For the text-containing cell, return its midpoint in [x, y] coordinate format. 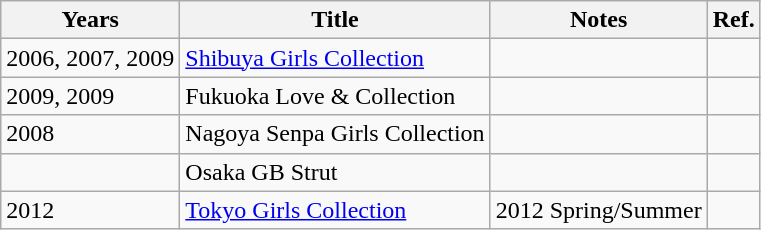
2008 [90, 134]
Ref. [734, 20]
2012 Spring/Summer [598, 210]
Nagoya Senpa Girls Collection [335, 134]
Tokyo Girls Collection [335, 210]
2009, 2009 [90, 96]
Notes [598, 20]
Osaka GB Strut [335, 172]
Fukuoka Love & Collection [335, 96]
Years [90, 20]
Title [335, 20]
Shibuya Girls Collection [335, 58]
2012 [90, 210]
2006, 2007, 2009 [90, 58]
